Return [X, Y] of the center of cell containing provided text 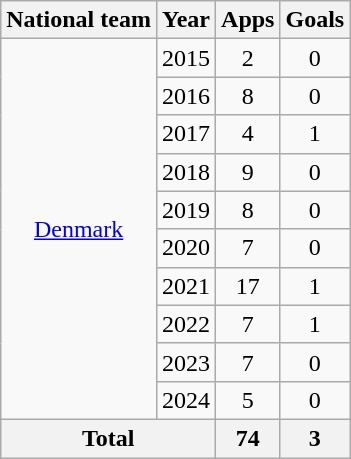
5 [248, 400]
2022 [186, 324]
Denmark [79, 230]
2017 [186, 134]
9 [248, 172]
Total [108, 438]
2021 [186, 286]
2018 [186, 172]
2016 [186, 96]
74 [248, 438]
Goals [315, 20]
3 [315, 438]
2023 [186, 362]
2020 [186, 248]
2015 [186, 58]
2019 [186, 210]
Apps [248, 20]
17 [248, 286]
Year [186, 20]
2 [248, 58]
2024 [186, 400]
National team [79, 20]
4 [248, 134]
